Provide the (x, y) coordinate of the cell's center where the given text is located.  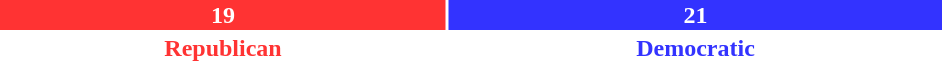
21 (696, 15)
19 (223, 15)
